Search for the cell housing the specified text and yield its (x, y) center coordinate. 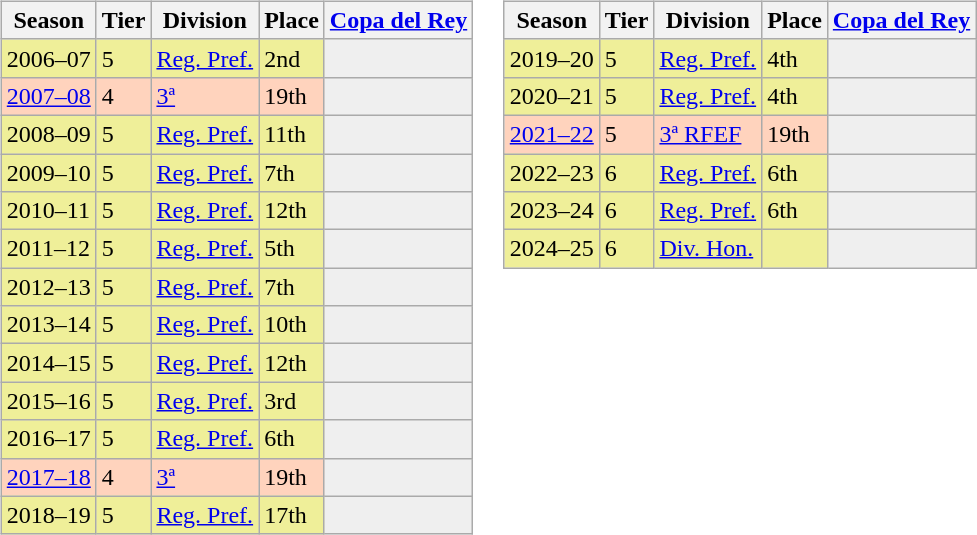
2021–22 (552, 134)
3rd (292, 401)
11th (292, 134)
2015–16 (48, 401)
2008–09 (48, 134)
3ª RFEF (708, 134)
2007–08 (48, 96)
2023–24 (552, 211)
2009–10 (48, 173)
2020–21 (552, 96)
2010–11 (48, 211)
Div. Hon. (708, 249)
17th (292, 515)
2012–13 (48, 287)
2019–20 (552, 58)
10th (292, 325)
5th (292, 249)
2014–15 (48, 363)
2006–07 (48, 58)
2nd (292, 58)
2011–12 (48, 249)
2018–19 (48, 515)
2022–23 (552, 173)
2013–14 (48, 325)
2024–25 (552, 249)
2017–18 (48, 477)
2016–17 (48, 439)
